Extract the (x, y) coordinate from the center of the cell holding the provided text.  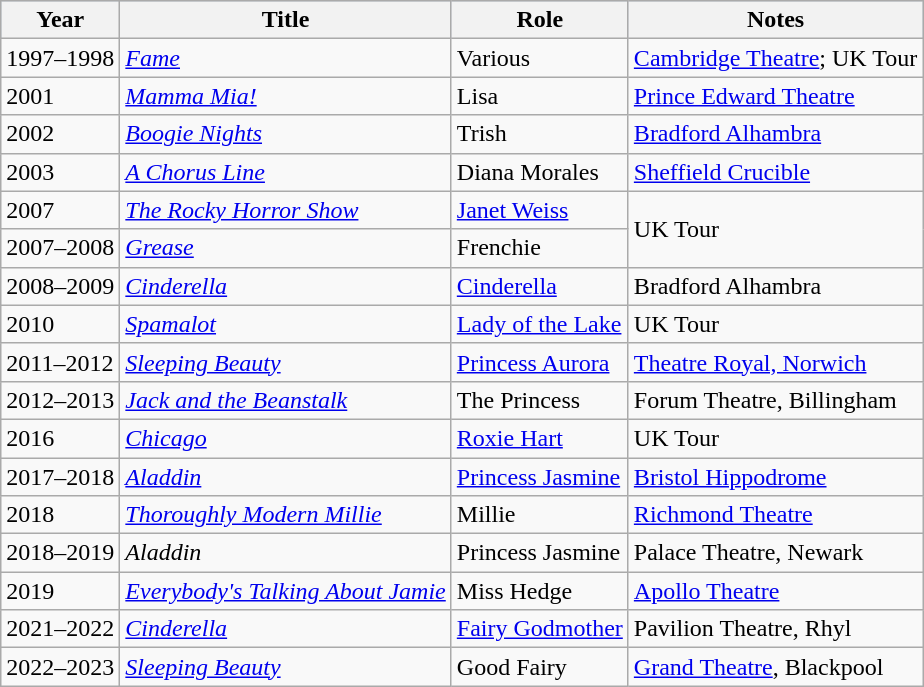
Good Fairy (540, 667)
Millie (540, 515)
A Chorus Line (286, 172)
2001 (60, 96)
Title (286, 20)
2017–2018 (60, 477)
Thoroughly Modern Millie (286, 515)
Grease (286, 248)
The Rocky Horror Show (286, 210)
Fame (286, 58)
Bristol Hippodrome (775, 477)
2021–2022 (60, 629)
Spamalot (286, 324)
Jack and the Beanstalk (286, 400)
2018–2019 (60, 553)
1997–1998 (60, 58)
Frenchie (540, 248)
2012–2013 (60, 400)
Roxie Hart (540, 438)
Role (540, 20)
2011–2012 (60, 362)
Janet Weiss (540, 210)
2003 (60, 172)
Boogie Nights (286, 134)
Forum Theatre, Billingham (775, 400)
Richmond Theatre (775, 515)
Grand Theatre, Blackpool (775, 667)
Theatre Royal, Norwich (775, 362)
Miss Hedge (540, 591)
Trish (540, 134)
Apollo Theatre (775, 591)
The Princess (540, 400)
2007 (60, 210)
Prince Edward Theatre (775, 96)
Palace Theatre, Newark (775, 553)
Chicago (286, 438)
Lady of the Lake (540, 324)
2018 (60, 515)
Fairy Godmother (540, 629)
2007–2008 (60, 248)
Diana Morales (540, 172)
Everybody's Talking About Jamie (286, 591)
Various (540, 58)
Princess Aurora (540, 362)
Mamma Mia! (286, 96)
Pavilion Theatre, Rhyl (775, 629)
Year (60, 20)
2008–2009 (60, 286)
Notes (775, 20)
2002 (60, 134)
2010 (60, 324)
2016 (60, 438)
2022–2023 (60, 667)
Lisa (540, 96)
2019 (60, 591)
Sheffield Crucible (775, 172)
Cambridge Theatre; UK Tour (775, 58)
